Pinpoint the cell where the given text exists, returning its (x, y) midpoint coordinate. 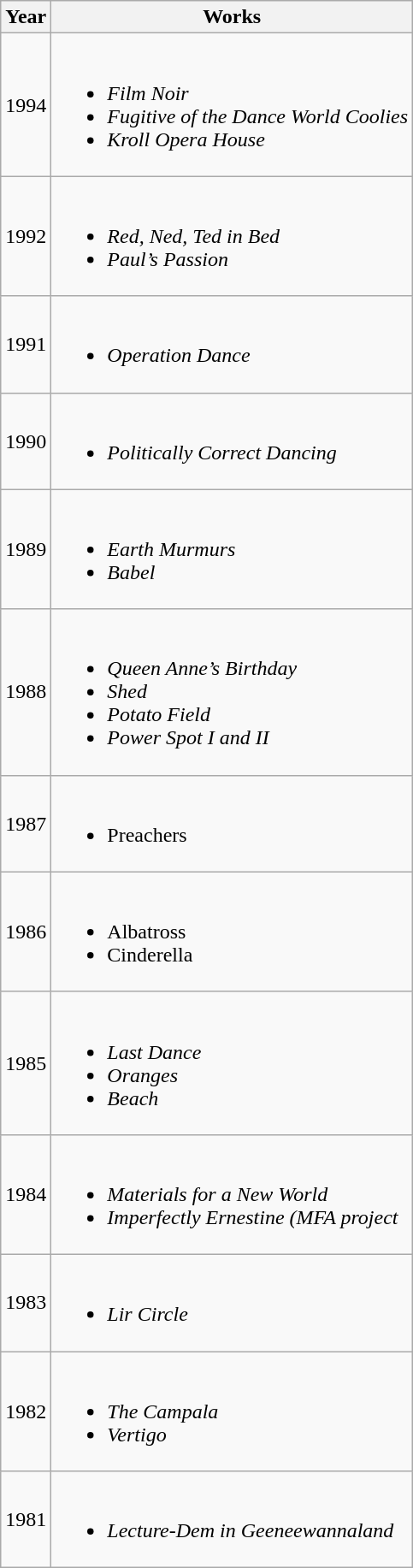
Film NoirFugitive of the Dance World CooliesKroll Opera House (233, 104)
Year (26, 17)
1986 (26, 932)
Last DanceOrangesBeach (233, 1062)
Lecture-Dem in Geeneewannaland (233, 1519)
Red, Ned, Ted in BedPaul’s Passion (233, 236)
1991 (26, 344)
Works (233, 17)
Politically Correct Dancing (233, 441)
1992 (26, 236)
Lir Circle (233, 1302)
1994 (26, 104)
1985 (26, 1062)
Operation Dance (233, 344)
AlbatrossCinderella (233, 932)
1989 (26, 549)
1990 (26, 441)
1982 (26, 1411)
Queen Anne’s BirthdayShedPotato FieldPower Spot I and II (233, 692)
1987 (26, 823)
1983 (26, 1302)
1988 (26, 692)
Materials for a New WorldImperfectly Ernestine (MFA project (233, 1194)
1984 (26, 1194)
The CampalaVertigo (233, 1411)
Preachers (233, 823)
Earth MurmursBabel (233, 549)
1981 (26, 1519)
